Detect which cell encompasses the target text, then output its (x, y) center coordinate. 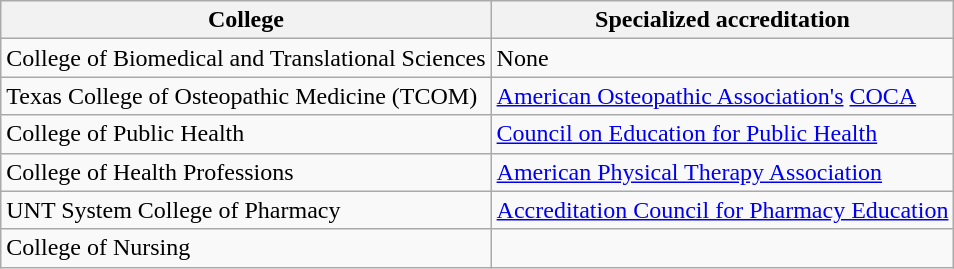
College of Health Professions (246, 172)
Texas College of Osteopathic Medicine (TCOM) (246, 96)
UNT System College of Pharmacy (246, 210)
Council on Education for Public Health (722, 134)
None (722, 58)
Specialized accreditation (722, 20)
College of Public Health (246, 134)
College of Biomedical and Translational Sciences (246, 58)
American Physical Therapy Association (722, 172)
American Osteopathic Association's COCA (722, 96)
College of Nursing (246, 248)
Accreditation Council for Pharmacy Education (722, 210)
College (246, 20)
